Determine the (X, Y) coordinate at the center of the cell enclosing the given text.  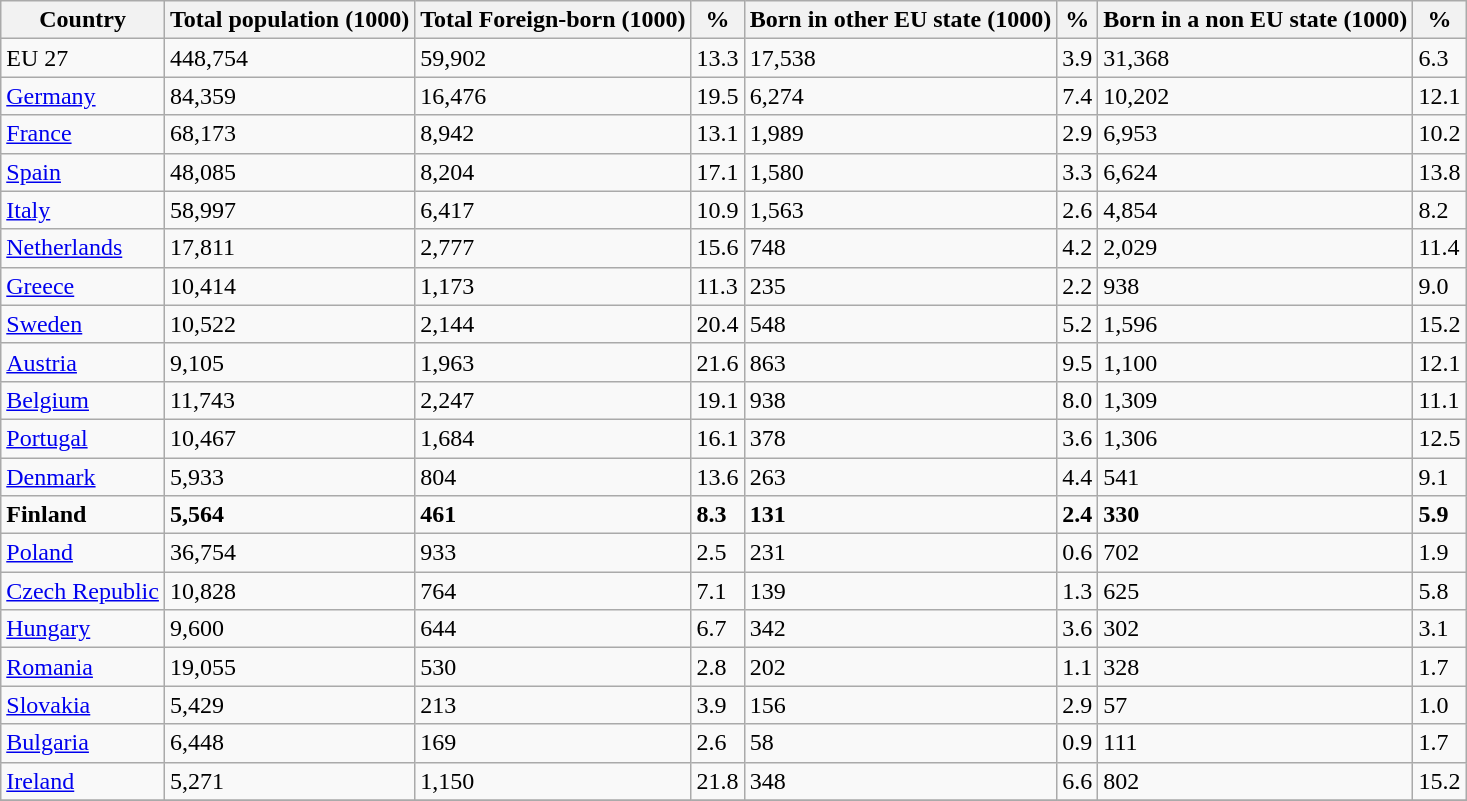
2.4 (1078, 515)
10,828 (289, 591)
330 (1256, 515)
302 (1256, 629)
11.3 (718, 286)
10.2 (1440, 134)
17,811 (289, 248)
6,274 (900, 96)
68,173 (289, 134)
1.1 (1078, 667)
1,100 (1256, 362)
2,144 (553, 324)
202 (900, 667)
15.6 (718, 248)
8,204 (553, 172)
17.1 (718, 172)
13.6 (718, 477)
16,476 (553, 96)
13.1 (718, 134)
10,202 (1256, 96)
213 (553, 705)
Spain (83, 172)
19,055 (289, 667)
59,902 (553, 58)
Slovakia (83, 705)
10.9 (718, 210)
France (83, 134)
6.7 (718, 629)
12.5 (1440, 438)
263 (900, 477)
802 (1256, 781)
21.8 (718, 781)
6,417 (553, 210)
461 (553, 515)
Bulgaria (83, 743)
17,538 (900, 58)
11.1 (1440, 400)
9.5 (1078, 362)
8,942 (553, 134)
8.0 (1078, 400)
702 (1256, 553)
9.0 (1440, 286)
Austria (83, 362)
9,105 (289, 362)
6,448 (289, 743)
348 (900, 781)
Total population (1000) (289, 20)
Ireland (83, 781)
1,684 (553, 438)
7.4 (1078, 96)
0.6 (1078, 553)
13.8 (1440, 172)
1,563 (900, 210)
Sweden (83, 324)
Portugal (83, 438)
2,777 (553, 248)
Hungary (83, 629)
10,414 (289, 286)
139 (900, 591)
131 (900, 515)
11,743 (289, 400)
2.2 (1078, 286)
31,368 (1256, 58)
5,933 (289, 477)
156 (900, 705)
10,467 (289, 438)
19.1 (718, 400)
625 (1256, 591)
0.9 (1078, 743)
863 (900, 362)
21.6 (718, 362)
Germany (83, 96)
378 (900, 438)
3.1 (1440, 629)
1.3 (1078, 591)
19.5 (718, 96)
1,989 (900, 134)
Romania (83, 667)
342 (900, 629)
541 (1256, 477)
2.5 (718, 553)
2,247 (553, 400)
644 (553, 629)
Netherlands (83, 248)
5.9 (1440, 515)
5.2 (1078, 324)
Total Foreign-born (1000) (553, 20)
5,271 (289, 781)
Belgium (83, 400)
4,854 (1256, 210)
11.4 (1440, 248)
1,963 (553, 362)
1.9 (1440, 553)
748 (900, 248)
6,953 (1256, 134)
Country (83, 20)
9.1 (1440, 477)
1.0 (1440, 705)
1,150 (553, 781)
111 (1256, 743)
5,564 (289, 515)
328 (1256, 667)
84,359 (289, 96)
169 (553, 743)
Born in other EU state (1000) (900, 20)
4.2 (1078, 248)
16.1 (718, 438)
1,309 (1256, 400)
804 (553, 477)
Poland (83, 553)
Italy (83, 210)
933 (553, 553)
Denmark (83, 477)
235 (900, 286)
58,997 (289, 210)
9,600 (289, 629)
5.8 (1440, 591)
Greece (83, 286)
58 (900, 743)
13.3 (718, 58)
57 (1256, 705)
1,173 (553, 286)
48,085 (289, 172)
36,754 (289, 553)
530 (553, 667)
448,754 (289, 58)
Finland (83, 515)
764 (553, 591)
5,429 (289, 705)
10,522 (289, 324)
20.4 (718, 324)
6,624 (1256, 172)
4.4 (1078, 477)
1,596 (1256, 324)
231 (900, 553)
Czech Republic (83, 591)
6.3 (1440, 58)
Born in a non EU state (1000) (1256, 20)
8.2 (1440, 210)
548 (900, 324)
1,580 (900, 172)
1,306 (1256, 438)
2,029 (1256, 248)
7.1 (718, 591)
2.8 (718, 667)
8.3 (718, 515)
EU 27 (83, 58)
3.3 (1078, 172)
6.6 (1078, 781)
